Search for the cell housing the specified text and yield its (x, y) center coordinate. 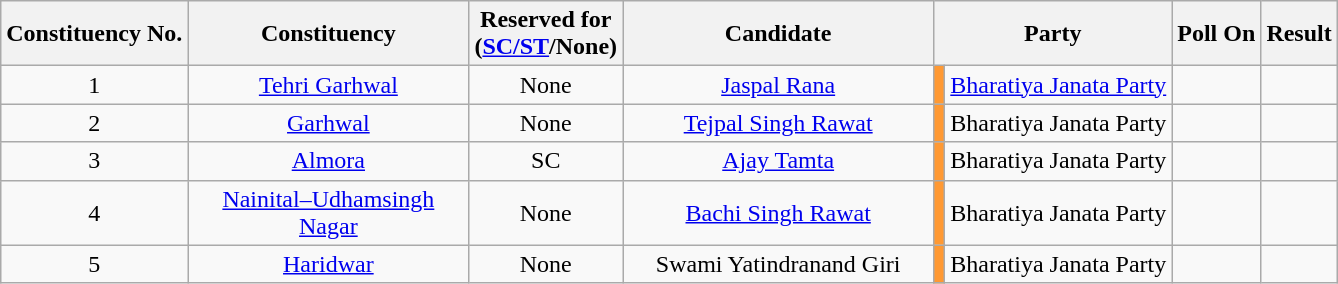
Tehri Garhwal (328, 85)
3 (94, 161)
Constituency (328, 34)
Poll On (1216, 34)
Reserved for(SC/ST/None) (546, 34)
Candidate (778, 34)
Ajay Tamta (778, 161)
Haridwar (328, 264)
Bachi Singh Rawat (778, 212)
2 (94, 123)
Garhwal (328, 123)
Almora (328, 161)
5 (94, 264)
Tejpal Singh Rawat (778, 123)
4 (94, 212)
Result (1299, 34)
Jaspal Rana (778, 85)
Party (1053, 34)
Constituency No. (94, 34)
Swami Yatindranand Giri (778, 264)
SC (546, 161)
1 (94, 85)
Nainital–Udhamsingh Nagar (328, 212)
